Identify which cell holds the provided text, then report its [X, Y] central coordinate. 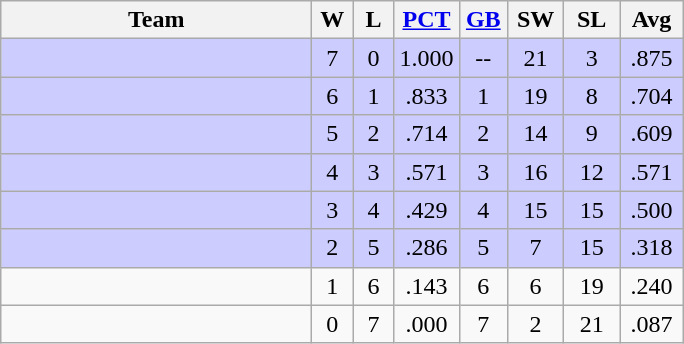
.500 [652, 210]
PCT [426, 20]
9 [592, 134]
W [332, 20]
.833 [426, 96]
Team [156, 20]
14 [536, 134]
12 [592, 172]
.704 [652, 96]
L [374, 20]
.143 [426, 286]
.714 [426, 134]
.429 [426, 210]
GB [484, 20]
.286 [426, 248]
.609 [652, 134]
-- [484, 58]
.875 [652, 58]
.318 [652, 248]
SW [536, 20]
.087 [652, 324]
.000 [426, 324]
SL [592, 20]
.240 [652, 286]
1.000 [426, 58]
8 [592, 96]
16 [536, 172]
Avg [652, 20]
